From the cell containing the given text, extract its center point as [X, Y] coordinate. 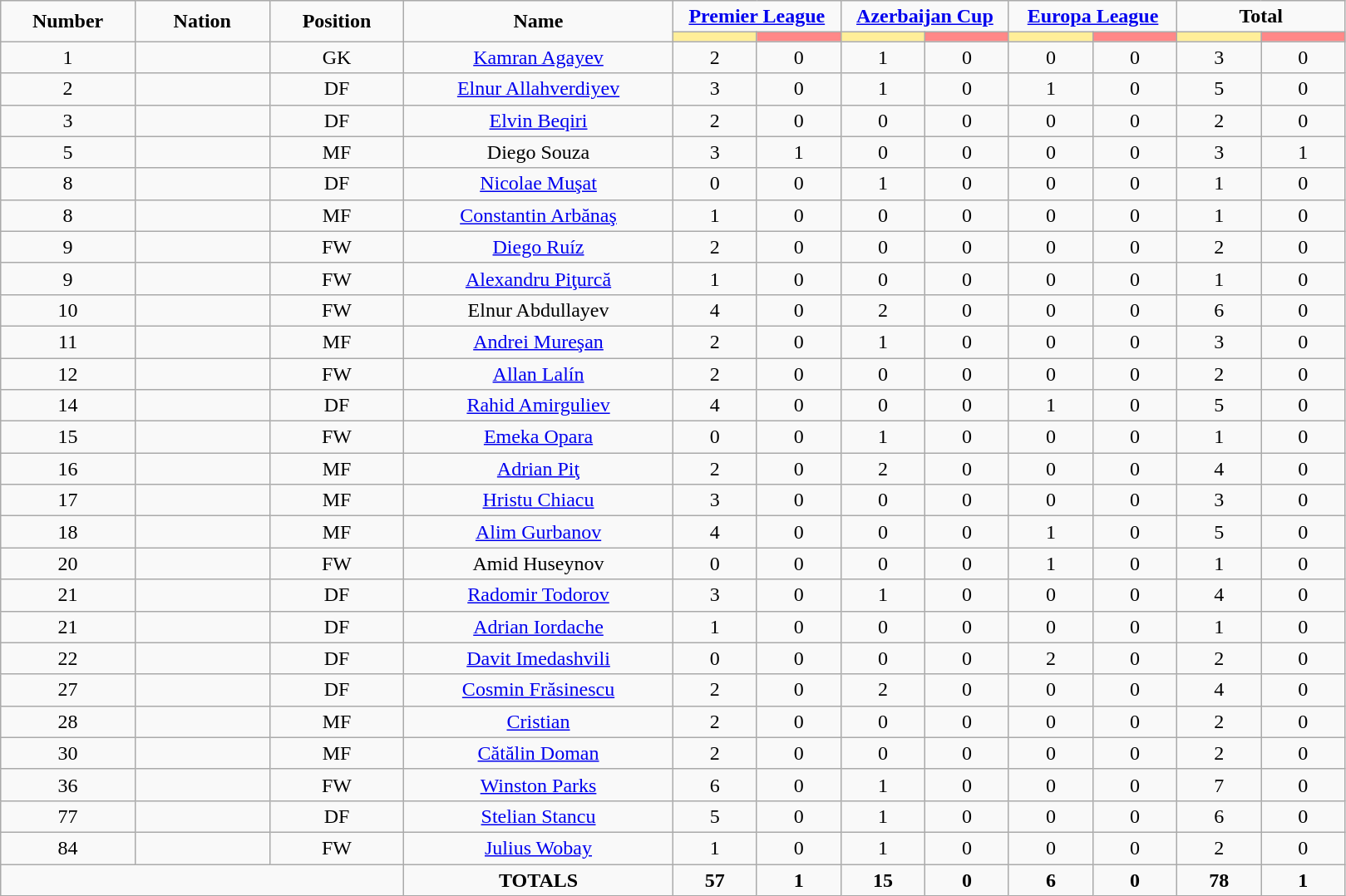
Elnur Allahverdiyev [539, 89]
Nicolae Muşat [539, 184]
10 [68, 310]
Allan Lalín [539, 373]
Cătălin Doman [539, 753]
Hristu Chiacu [539, 500]
28 [68, 721]
Cristian [539, 721]
Emeka Opara [539, 437]
36 [68, 785]
78 [1219, 880]
GK [337, 57]
Amid Huseynov [539, 564]
Kamran Agayev [539, 57]
Davit Imedashvili [539, 658]
Stelian Stancu [539, 816]
20 [68, 564]
Adrian Piţ [539, 469]
22 [68, 658]
Winston Parks [539, 785]
Europa League [1092, 17]
Radomir Todorov [539, 595]
Position [337, 22]
Name [539, 22]
30 [68, 753]
Constantin Arbănaş [539, 215]
16 [68, 469]
11 [68, 342]
Nation [202, 22]
TOTALS [539, 880]
Number [68, 22]
57 [715, 880]
Cosmin Frăsinescu [539, 690]
Elnur Abdullayev [539, 310]
Elvin Beqiri [539, 121]
Alim Gurbanov [539, 532]
Alexandru Piţurcă [539, 278]
77 [68, 816]
27 [68, 690]
Azerbaijan Cup [924, 17]
Rahid Amirguliev [539, 406]
Diego Souza [539, 152]
Premier League [757, 17]
7 [1219, 785]
14 [68, 406]
Total [1261, 17]
84 [68, 848]
Andrei Mureşan [539, 342]
Diego Ruíz [539, 247]
17 [68, 500]
12 [68, 373]
Julius Wobay [539, 848]
18 [68, 532]
Adrian Iordache [539, 627]
